Scan for the cell matching the given text and deliver its (x, y) coordinate at center. 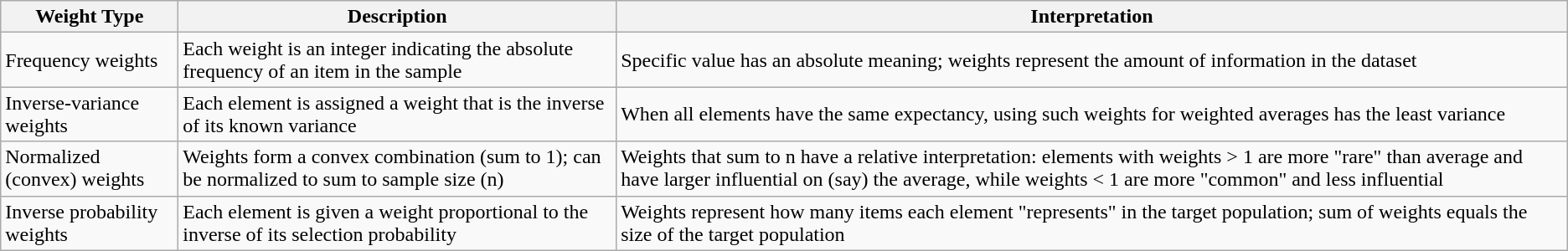
Weights form a convex combination (sum to 1); can be normalized to sum to sample size (n) (397, 169)
Each weight is an integer indicating the absolute frequency of an item in the sample (397, 60)
Frequency weights (90, 60)
Description (397, 17)
Each element is assigned a weight that is the inverse of its known variance (397, 114)
Weights represent how many items each element "represents" in the target population; sum of weights equals the size of the target population (1092, 223)
Weight Type (90, 17)
Each element is given a weight proportional to the inverse of its selection probability (397, 223)
Inverse-variance weights (90, 114)
When all elements have the same expectancy, using such weights for weighted averages has the least variance (1092, 114)
Inverse probability weights (90, 223)
Interpretation (1092, 17)
Specific value has an absolute meaning; weights represent the amount of information in the dataset (1092, 60)
Normalized (convex) weights (90, 169)
